Locate the cell with the specified text and output its [X, Y] center coordinate. 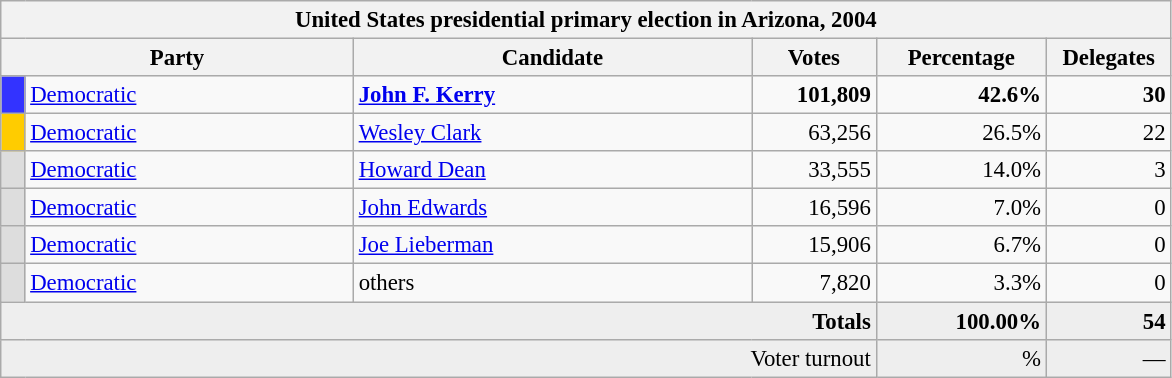
Joe Lieberman [552, 245]
Voter turnout [438, 358]
7,820 [814, 283]
101,809 [814, 95]
3 [1108, 170]
16,596 [814, 208]
Wesley Clark [552, 133]
54 [1108, 321]
26.5% [961, 133]
100.00% [961, 321]
Howard Dean [552, 170]
63,256 [814, 133]
6.7% [961, 245]
Party [178, 58]
others [552, 283]
% [961, 358]
15,906 [814, 245]
Delegates [1108, 58]
30 [1108, 95]
33,555 [814, 170]
Percentage [961, 58]
3.3% [961, 283]
7.0% [961, 208]
John Edwards [552, 208]
Candidate [552, 58]
Totals [438, 321]
John F. Kerry [552, 95]
— [1108, 358]
United States presidential primary election in Arizona, 2004 [586, 20]
42.6% [961, 95]
14.0% [961, 170]
Votes [814, 58]
22 [1108, 133]
